Detect which cell encompasses the target text, then output its [x, y] center coordinate. 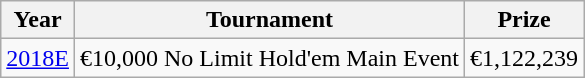
€10,000 No Limit Hold'em Main Event [269, 58]
Year [38, 20]
2018E [38, 58]
€1,122,239 [524, 58]
Prize [524, 20]
Tournament [269, 20]
